Identify which cell holds the provided text, then report its (X, Y) central coordinate. 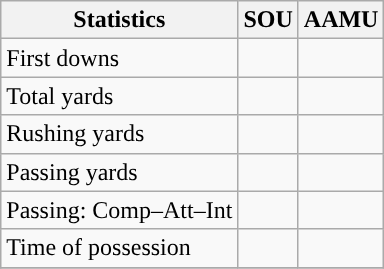
Time of possession (120, 248)
SOU (268, 20)
Statistics (120, 20)
Passing: Comp–Att–Int (120, 210)
Total yards (120, 96)
Rushing yards (120, 134)
First downs (120, 58)
AAMU (341, 20)
Passing yards (120, 172)
